Pinpoint the cell where the given text exists, returning its [X, Y] midpoint coordinate. 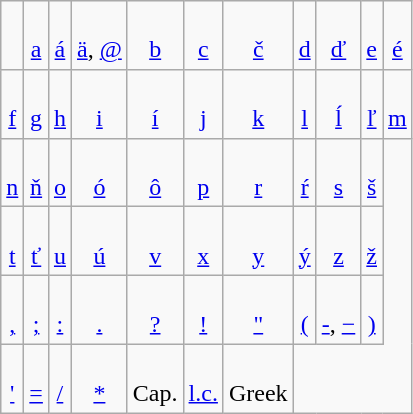
é [398, 36]
x [203, 242]
e [372, 36]
z [338, 242]
s [338, 172]
ó [99, 172]
; [36, 310]
t [12, 242]
d [304, 36]
" [258, 310]
ĺ [338, 104]
ň [36, 172]
r [258, 172]
a [36, 36]
p [203, 172]
j [203, 104]
-, − [338, 310]
g [36, 104]
ľ [372, 104]
i [99, 104]
ô [155, 172]
) [372, 310]
, [12, 310]
* [99, 378]
Greek [258, 378]
ď [338, 36]
= [36, 378]
: [60, 310]
f [12, 104]
' [12, 378]
h [60, 104]
k [258, 104]
š [372, 172]
v [155, 242]
ä, @ [99, 36]
č [258, 36]
b [155, 36]
o [60, 172]
ú [99, 242]
l.c. [203, 378]
ž [372, 242]
! [203, 310]
y [258, 242]
u [60, 242]
/ [60, 378]
m [398, 104]
( [304, 310]
ŕ [304, 172]
í [155, 104]
? [155, 310]
ť [36, 242]
. [99, 310]
n [12, 172]
c [203, 36]
Cap. [155, 378]
á [60, 36]
ý [304, 242]
l [304, 104]
